Extract the [x, y] coordinate from the center of the cell holding the provided text.  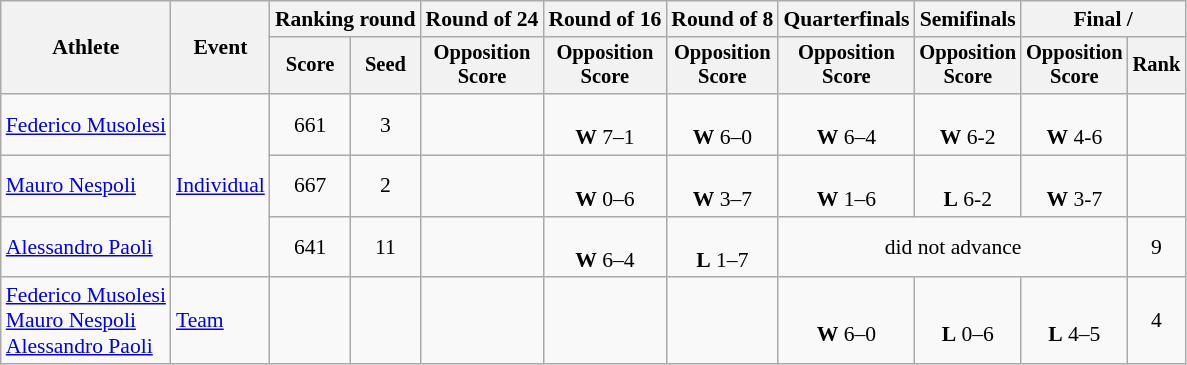
Alessandro Paoli [86, 248]
Ranking round [346, 19]
Quarterfinals [846, 19]
Mauro Nespoli [86, 186]
Federico MusolesiMauro NespoliAlessandro Paoli [86, 322]
W 3-7 [1074, 186]
Rank [1157, 66]
Final / [1103, 19]
W 3–7 [722, 186]
9 [1157, 248]
661 [310, 124]
Event [220, 48]
Seed [385, 66]
667 [310, 186]
W 7–1 [604, 124]
W 1–6 [846, 186]
2 [385, 186]
Round of 16 [604, 19]
Team [220, 322]
Federico Musolesi [86, 124]
W 0–6 [604, 186]
Individual [220, 186]
3 [385, 124]
Round of 8 [722, 19]
L 1–7 [722, 248]
4 [1157, 322]
Score [310, 66]
11 [385, 248]
Athlete [86, 48]
Round of 24 [482, 19]
did not advance [952, 248]
Semifinals [968, 19]
641 [310, 248]
W 4-6 [1074, 124]
W 6-2 [968, 124]
L 4–5 [1074, 322]
L 0–6 [968, 322]
L 6-2 [968, 186]
